Capture the cell that displays the provided text and extract its [X, Y] central coordinate. 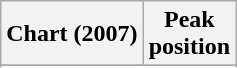
Chart (2007) [72, 34]
Peakposition [189, 34]
